Return (x, y) of the center of cell containing provided text 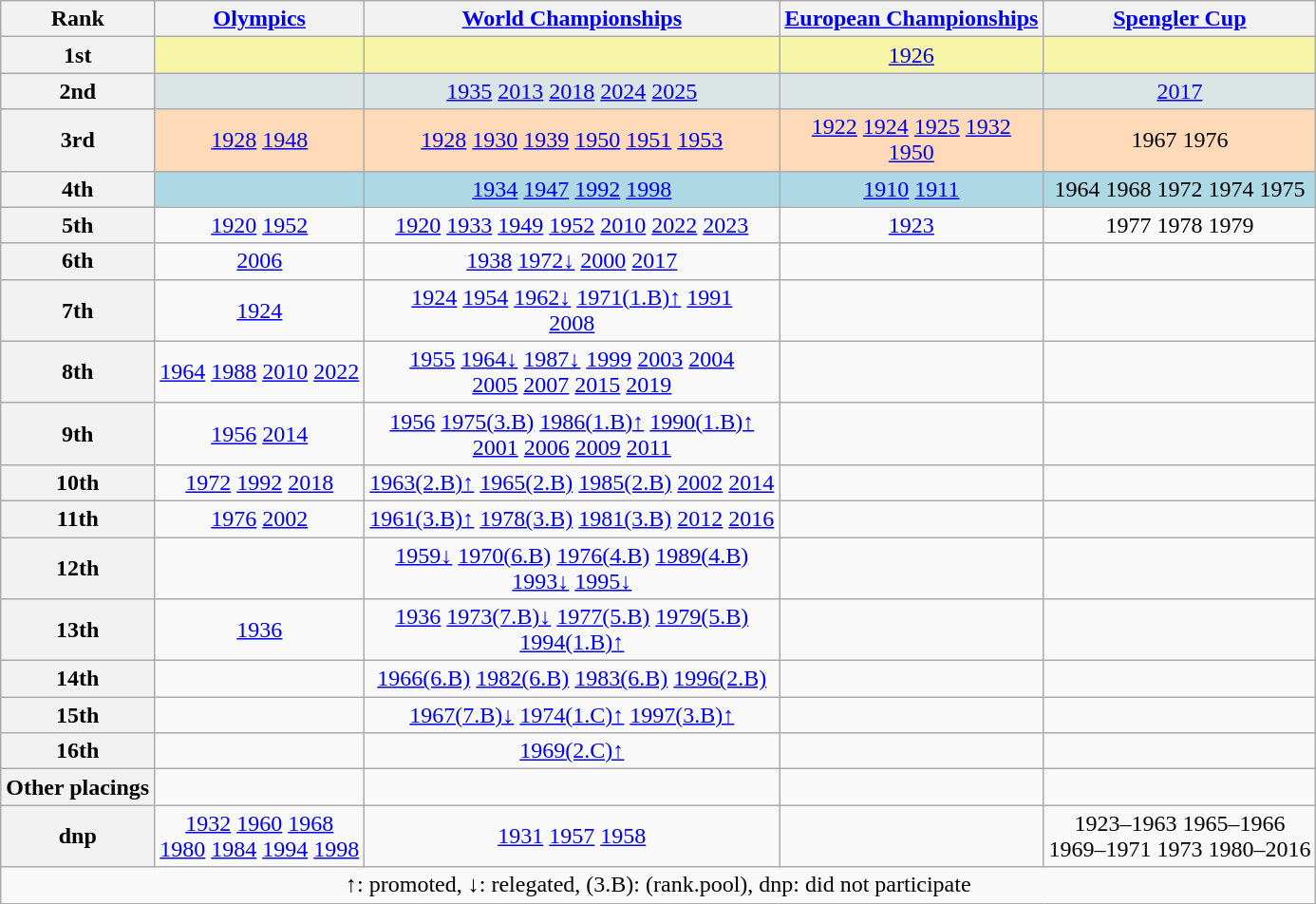
1956 2014 (260, 433)
1977 1978 1979 (1179, 225)
2nd (78, 91)
1923–1963 1965–19661969–1971 1973 1980–2016 (1179, 836)
European Championships (912, 19)
1926 (912, 55)
1964 1968 1972 1974 1975 (1179, 189)
1934 1947 1992 1998 (572, 189)
dnp (78, 836)
11th (78, 518)
Other placings (78, 787)
1967 1976 (1179, 141)
10th (78, 482)
1936 1973(7.B)↓ 1977(5.B) 1979(5.B)1994(1.B)↑ (572, 631)
9th (78, 433)
1922 1924 1925 19321950 (912, 141)
5th (78, 225)
7th (78, 310)
15th (78, 715)
1967(7.B)↓ 1974(1.C)↑ 1997(3.B)↑ (572, 715)
1936 (260, 631)
12th (78, 568)
1923 (912, 225)
8th (78, 372)
1963(2.B)↑ 1965(2.B) 1985(2.B) 2002 2014 (572, 482)
1976 2002 (260, 518)
1935 2013 2018 2024 2025 (572, 91)
1972 1992 2018 (260, 482)
1920 1933 1949 1952 2010 2022 2023 (572, 225)
Rank (78, 19)
1920 1952 (260, 225)
6th (78, 261)
1938 1972↓ 2000 2017 (572, 261)
1961(3.B)↑ 1978(3.B) 1981(3.B) 2012 2016 (572, 518)
2017 (1179, 91)
2006 (260, 261)
16th (78, 751)
1910 1911 (912, 189)
World Championships (572, 19)
1956 1975(3.B) 1986(1.B)↑ 1990(1.B)↑2001 2006 2009 2011 (572, 433)
1931 1957 1958 (572, 836)
1st (78, 55)
1969(2.C)↑ (572, 751)
1924 (260, 310)
3rd (78, 141)
Spengler Cup (1179, 19)
1928 1948 (260, 141)
1955 1964↓ 1987↓ 1999 2003 20042005 2007 2015 2019 (572, 372)
4th (78, 189)
1964 1988 2010 2022 (260, 372)
↑: promoted, ↓: relegated, (3.B): (rank.pool), dnp: did not participate (659, 885)
13th (78, 631)
1928 1930 1939 1950 1951 1953 (572, 141)
1966(6.B) 1982(6.B) 1983(6.B) 1996(2.B) (572, 679)
1924 1954 1962↓ 1971(1.B)↑ 19912008 (572, 310)
Olympics (260, 19)
1932 1960 19681980 1984 1994 1998 (260, 836)
14th (78, 679)
1959↓ 1970(6.B) 1976(4.B) 1989(4.B)1993↓ 1995↓ (572, 568)
